Identify which cell holds the provided text, then report its [x, y] central coordinate. 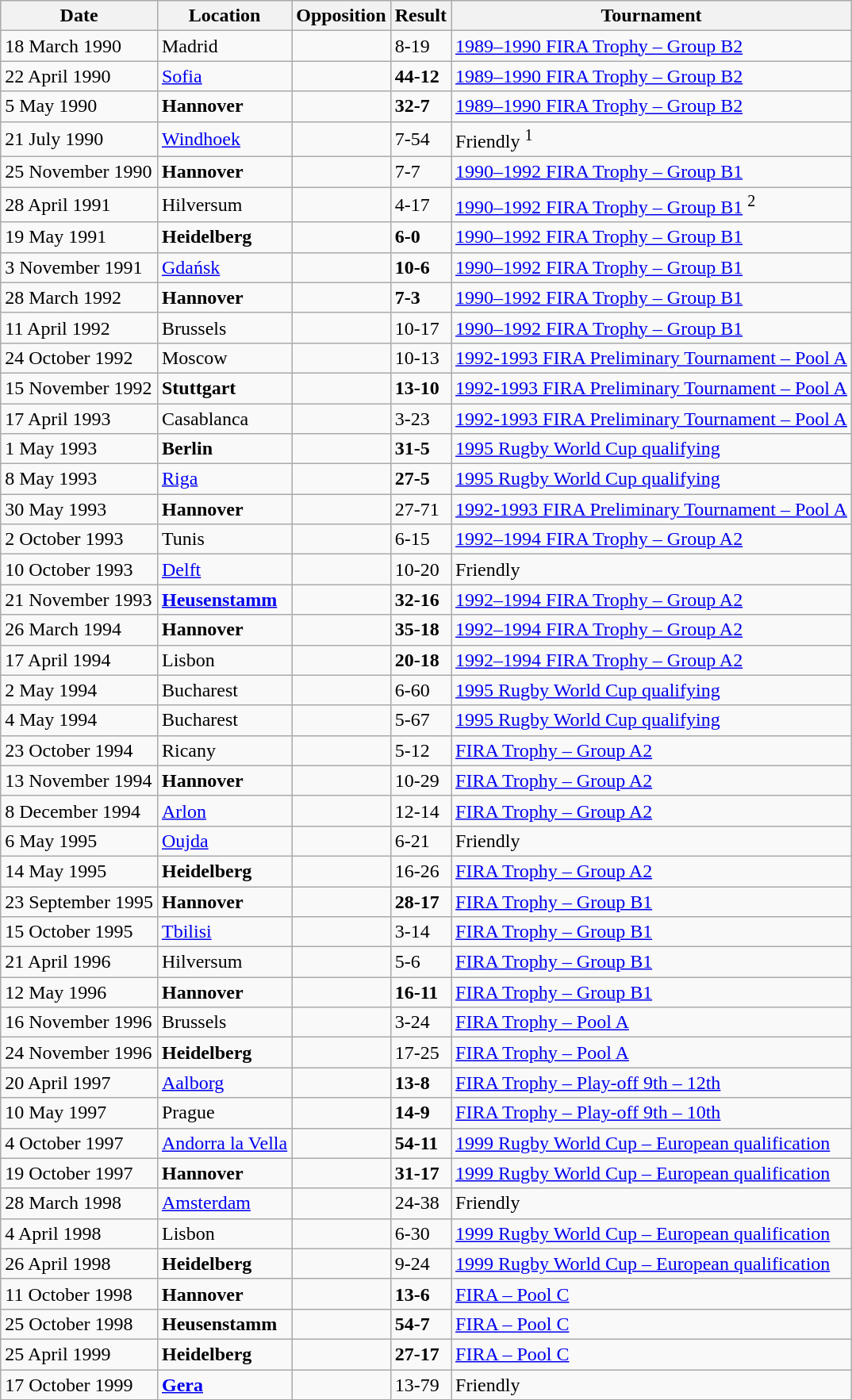
15 November 1992 [79, 388]
5-12 [420, 750]
3-24 [420, 1022]
5 May 1990 [79, 106]
Andorra la Vella [224, 1143]
44-12 [420, 76]
Gera [224, 1385]
8 May 1993 [79, 479]
27-5 [420, 479]
13-6 [420, 1294]
3 November 1991 [79, 267]
6-60 [420, 690]
2 May 1994 [79, 690]
11 April 1992 [79, 328]
24 November 1996 [79, 1053]
12-14 [420, 811]
13-10 [420, 388]
24 October 1992 [79, 358]
6-21 [420, 841]
1990–1992 FIRA Trophy – Group B1 2 [652, 205]
11 October 1998 [79, 1294]
23 October 1994 [79, 750]
35-18 [420, 630]
4-17 [420, 205]
Opposition [341, 16]
Date [79, 16]
1 May 1993 [79, 449]
6-0 [420, 237]
17 October 1999 [79, 1385]
5-6 [420, 962]
17 April 1994 [79, 660]
8 December 1994 [79, 811]
6-15 [420, 539]
Oujda [224, 841]
18 March 1990 [79, 46]
Stuttgart [224, 388]
20-18 [420, 660]
Gdańsk [224, 267]
22 April 1990 [79, 76]
26 March 1994 [79, 630]
4 October 1997 [79, 1143]
17-25 [420, 1053]
10-17 [420, 328]
31-5 [420, 449]
2 October 1993 [79, 539]
27-71 [420, 509]
Tbilisi [224, 932]
Friendly 1 [652, 140]
Arlon [224, 811]
9-24 [420, 1264]
21 November 1993 [79, 600]
Prague [224, 1113]
Windhoek [224, 140]
16-11 [420, 992]
4 May 1994 [79, 720]
17 April 1993 [79, 419]
7-7 [420, 172]
21 April 1996 [79, 962]
19 October 1997 [79, 1173]
16-26 [420, 871]
8-19 [420, 46]
Tournament [652, 16]
13-79 [420, 1385]
28 March 1998 [79, 1203]
Madrid [224, 46]
10-6 [420, 267]
13-8 [420, 1083]
13 November 1994 [79, 781]
14-9 [420, 1113]
12 May 1996 [79, 992]
31-17 [420, 1173]
FIRA Trophy – Play-off 9th – 12th [652, 1083]
3-23 [420, 419]
Moscow [224, 358]
16 November 1996 [79, 1022]
7-54 [420, 140]
10-29 [420, 781]
28-17 [420, 902]
7-3 [420, 297]
25 November 1990 [79, 172]
23 September 1995 [79, 902]
Amsterdam [224, 1203]
Location [224, 16]
Casablanca [224, 419]
28 April 1991 [79, 205]
28 March 1992 [79, 297]
Result [420, 16]
10 October 1993 [79, 570]
54-11 [420, 1143]
25 October 1998 [79, 1324]
FIRA Trophy – Play-off 9th – 10th [652, 1113]
Ricany [224, 750]
5-67 [420, 720]
14 May 1995 [79, 871]
25 April 1999 [79, 1354]
4 April 1998 [79, 1233]
Riga [224, 479]
32-7 [420, 106]
15 October 1995 [79, 932]
20 April 1997 [79, 1083]
6 May 1995 [79, 841]
Tunis [224, 539]
30 May 1993 [79, 509]
Berlin [224, 449]
6-30 [420, 1233]
24-38 [420, 1203]
Sofia [224, 76]
Delft [224, 570]
Aalborg [224, 1083]
54-7 [420, 1324]
21 July 1990 [79, 140]
19 May 1991 [79, 237]
3-14 [420, 932]
32-16 [420, 600]
27-17 [420, 1354]
26 April 1998 [79, 1264]
10 May 1997 [79, 1113]
10-20 [420, 570]
10-13 [420, 358]
